Search for the cell housing the specified text and yield its (X, Y) center coordinate. 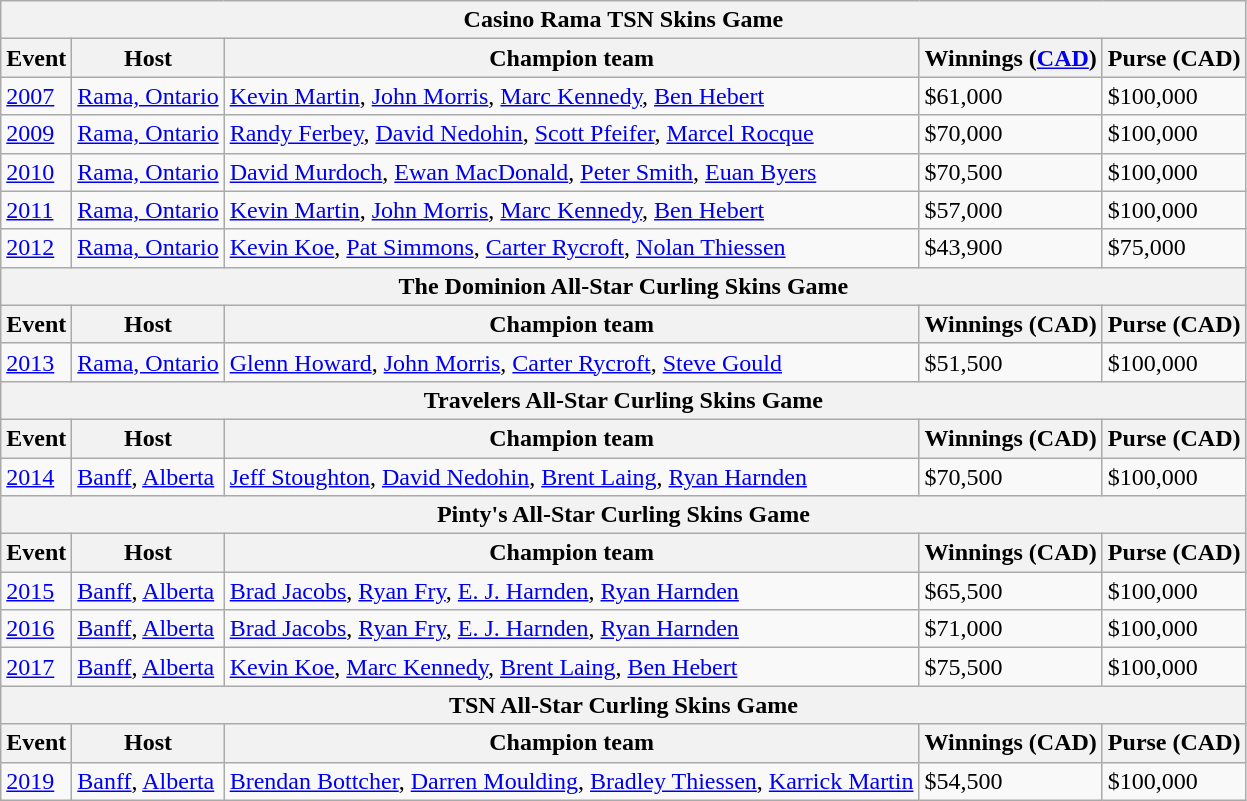
2009 (36, 134)
Kevin Koe, Pat Simmons, Carter Rycroft, Nolan Thiessen (572, 248)
$57,000 (1010, 210)
The Dominion All-Star Curling Skins Game (624, 286)
$51,500 (1010, 362)
2013 (36, 362)
David Murdoch, Ewan MacDonald, Peter Smith, Euan Byers (572, 172)
2010 (36, 172)
2011 (36, 210)
$43,900 (1010, 248)
2016 (36, 629)
$70,000 (1010, 134)
2019 (36, 781)
Casino Rama TSN Skins Game (624, 20)
$71,000 (1010, 629)
2017 (36, 667)
2014 (36, 477)
$65,500 (1010, 591)
2015 (36, 591)
TSN All-Star Curling Skins Game (624, 705)
Kevin Koe, Marc Kennedy, Brent Laing, Ben Hebert (572, 667)
2007 (36, 96)
Jeff Stoughton, David Nedohin, Brent Laing, Ryan Harnden (572, 477)
$75,000 (1174, 248)
$61,000 (1010, 96)
Travelers All-Star Curling Skins Game (624, 400)
$54,500 (1010, 781)
Pinty's All-Star Curling Skins Game (624, 515)
2012 (36, 248)
Glenn Howard, John Morris, Carter Rycroft, Steve Gould (572, 362)
Brendan Bottcher, Darren Moulding, Bradley Thiessen, Karrick Martin (572, 781)
$75,500 (1010, 667)
Randy Ferbey, David Nedohin, Scott Pfeifer, Marcel Rocque (572, 134)
